Detect which cell encompasses the target text, then output its [x, y] center coordinate. 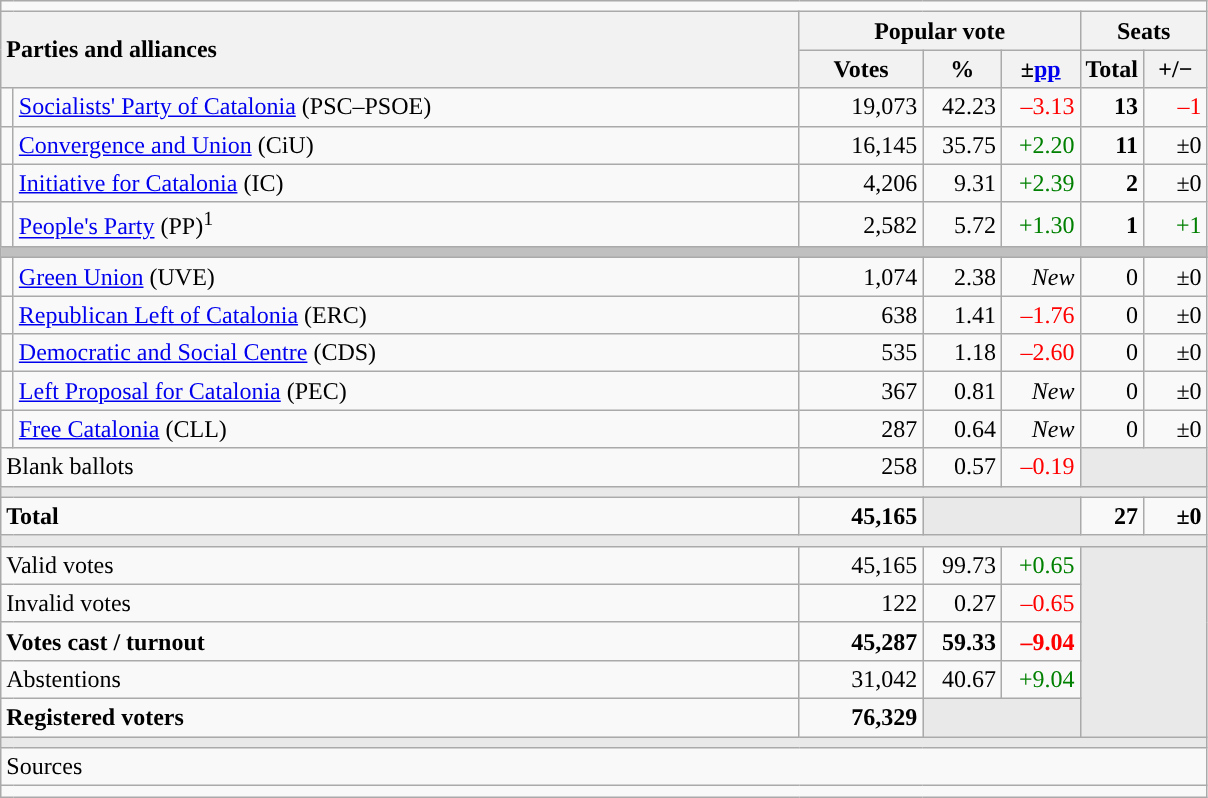
Popular vote [940, 31]
Registered voters [400, 718]
122 [861, 603]
Democratic and Social Centre (CDS) [406, 353]
0.27 [962, 603]
0.57 [962, 467]
40.67 [962, 679]
Initiative for Catalonia (IC) [406, 183]
+2.39 [1040, 183]
–3.13 [1040, 107]
0.81 [962, 391]
Sources [604, 767]
1.18 [962, 353]
+2.20 [1040, 145]
Free Catalonia (CLL) [406, 429]
535 [861, 353]
±pp [1040, 69]
Votes cast / turnout [400, 641]
59.33 [962, 641]
35.75 [962, 145]
4,206 [861, 183]
258 [861, 467]
People's Party (PP)1 [406, 224]
2.38 [962, 277]
9.31 [962, 183]
11 [1112, 145]
+0.65 [1040, 565]
–1 [1176, 107]
45,287 [861, 641]
Seats [1144, 31]
2,582 [861, 224]
–1.76 [1040, 315]
+/− [1176, 69]
Republican Left of Catalonia (ERC) [406, 315]
19,073 [861, 107]
Parties and alliances [400, 50]
–9.04 [1040, 641]
–2.60 [1040, 353]
27 [1112, 516]
Invalid votes [400, 603]
Convergence and Union (CiU) [406, 145]
2 [1112, 183]
Valid votes [400, 565]
+1.30 [1040, 224]
–0.19 [1040, 467]
Left Proposal for Catalonia (PEC) [406, 391]
Green Union (UVE) [406, 277]
42.23 [962, 107]
–0.65 [1040, 603]
638 [861, 315]
% [962, 69]
99.73 [962, 565]
Votes [861, 69]
13 [1112, 107]
76,329 [861, 718]
Socialists' Party of Catalonia (PSC–PSOE) [406, 107]
1 [1112, 224]
+9.04 [1040, 679]
367 [861, 391]
Abstentions [400, 679]
16,145 [861, 145]
5.72 [962, 224]
31,042 [861, 679]
287 [861, 429]
0.64 [962, 429]
1,074 [861, 277]
Blank ballots [400, 467]
+1 [1176, 224]
1.41 [962, 315]
